Capture the cell that displays the provided text and extract its (x, y) central coordinate. 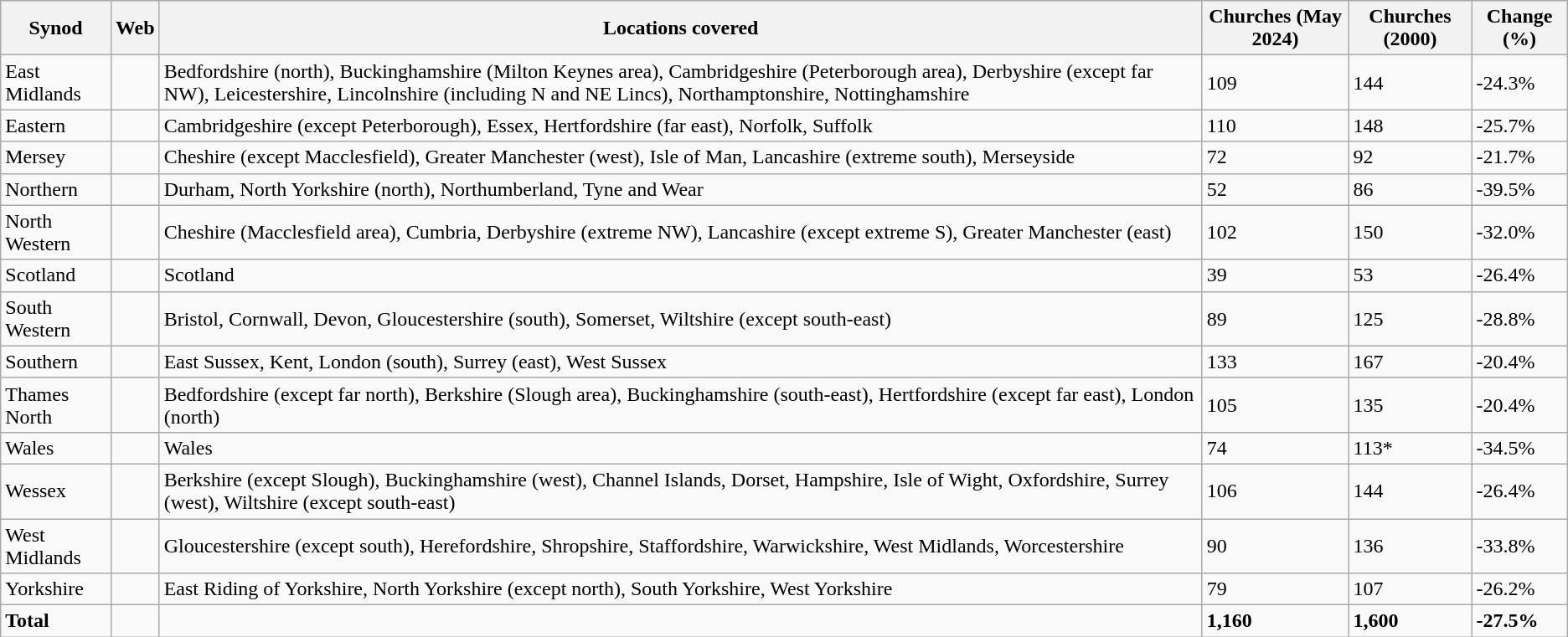
Bristol, Cornwall, Devon, Gloucestershire (south), Somerset, Wiltshire (except south-east) (680, 318)
-34.5% (1519, 448)
Southern (56, 362)
133 (1275, 362)
105 (1275, 405)
74 (1275, 448)
90 (1275, 546)
Change (%) (1519, 28)
110 (1275, 126)
79 (1275, 589)
72 (1275, 157)
125 (1411, 318)
Churches (May 2024) (1275, 28)
South Western (56, 318)
Mersey (56, 157)
148 (1411, 126)
-26.2% (1519, 589)
-27.5% (1519, 621)
136 (1411, 546)
-21.7% (1519, 157)
North Western (56, 233)
Yorkshire (56, 589)
Gloucestershire (except south), Herefordshire, Shropshire, Staffordshire, Warwickshire, West Midlands, Worcestershire (680, 546)
-24.3% (1519, 82)
Cambridgeshire (except Peterborough), Essex, Hertfordshire (far east), Norfolk, Suffolk (680, 126)
106 (1275, 491)
150 (1411, 233)
Synod (56, 28)
Eastern (56, 126)
Cheshire (except Macclesfield), Greater Manchester (west), Isle of Man, Lancashire (extreme south), Merseyside (680, 157)
113* (1411, 448)
-33.8% (1519, 546)
167 (1411, 362)
135 (1411, 405)
92 (1411, 157)
Locations covered (680, 28)
Bedfordshire (except far north), Berkshire (Slough area), Buckinghamshire (south-east), Hertfordshire (except far east), London (north) (680, 405)
Northern (56, 189)
East Midlands (56, 82)
52 (1275, 189)
Durham, North Yorkshire (north), Northumberland, Tyne and Wear (680, 189)
86 (1411, 189)
1,160 (1275, 621)
Thames North (56, 405)
Cheshire (Macclesfield area), Cumbria, Derbyshire (extreme NW), Lancashire (except extreme S), Greater Manchester (east) (680, 233)
Web (135, 28)
109 (1275, 82)
102 (1275, 233)
Churches (2000) (1411, 28)
89 (1275, 318)
107 (1411, 589)
West Midlands (56, 546)
1,600 (1411, 621)
-25.7% (1519, 126)
-28.8% (1519, 318)
Wessex (56, 491)
-32.0% (1519, 233)
39 (1275, 275)
Total (56, 621)
East Sussex, Kent, London (south), Surrey (east), West Sussex (680, 362)
53 (1411, 275)
East Riding of Yorkshire, North Yorkshire (except north), South Yorkshire, West Yorkshire (680, 589)
-39.5% (1519, 189)
